For the text-containing cell, return its midpoint in [X, Y] coordinate format. 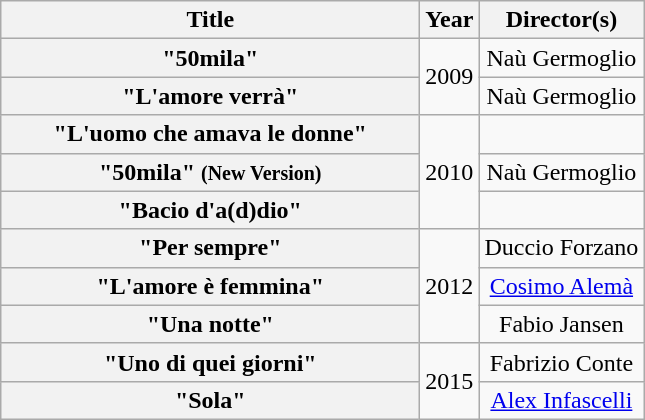
2009 [450, 77]
2010 [450, 172]
2012 [450, 286]
"50mila" (New Version) [210, 172]
Fabrizio Conte [562, 362]
Director(s) [562, 20]
Year [450, 20]
Alex Infascelli [562, 400]
"Uno di quei giorni" [210, 362]
"L'uomo che amava le donne" [210, 134]
Fabio Jansen [562, 324]
2015 [450, 381]
"Sola" [210, 400]
Duccio Forzano [562, 248]
Cosimo Alemà [562, 286]
"L'amore verrà" [210, 96]
"Bacio d'a(d)dio" [210, 210]
"L'amore è femmina" [210, 286]
"50mila" [210, 58]
"Per sempre" [210, 248]
"Una notte" [210, 324]
Title [210, 20]
